For the text-containing cell, return its midpoint in [X, Y] coordinate format. 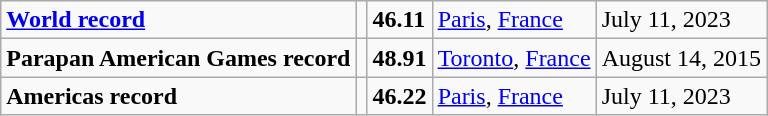
August 14, 2015 [681, 58]
46.11 [400, 20]
48.91 [400, 58]
Parapan American Games record [178, 58]
World record [178, 20]
46.22 [400, 96]
Toronto, France [514, 58]
Americas record [178, 96]
